Return the [X, Y] coordinate for the center point of the cell that contains the specified text.  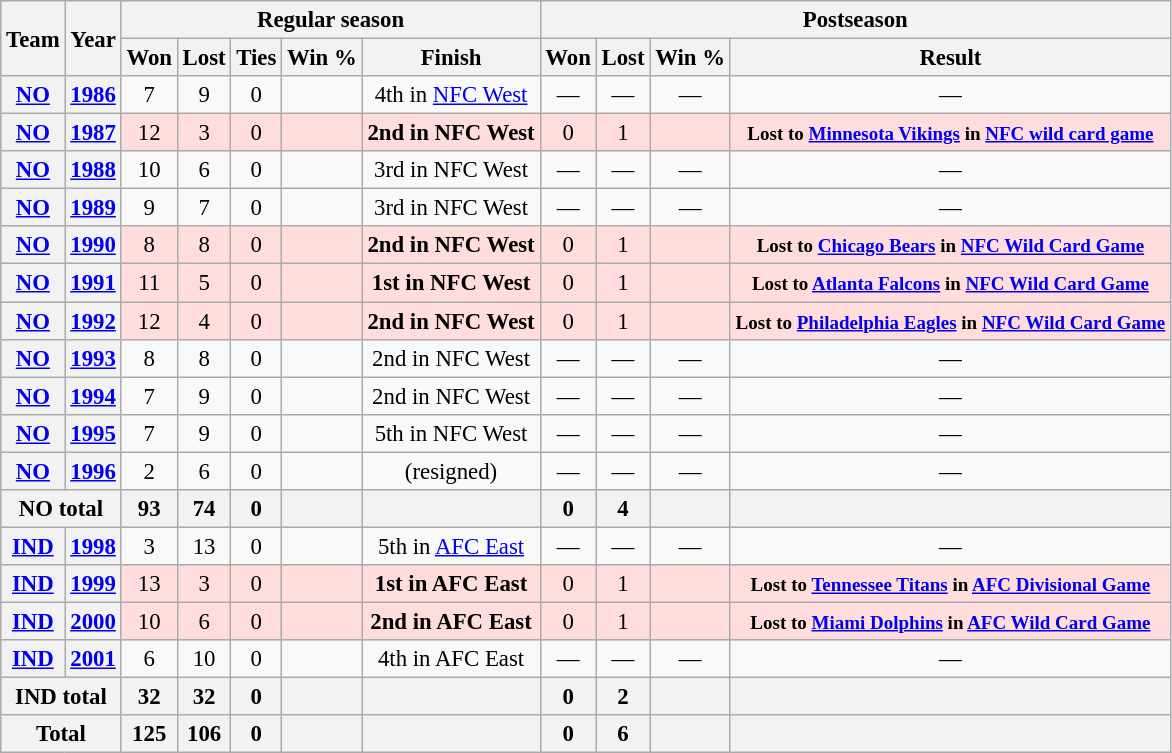
1992 [93, 321]
Lost to Chicago Bears in NFC Wild Card Game [950, 245]
1st in AFC East [451, 584]
5th in AFC East [451, 546]
1990 [93, 245]
1993 [93, 358]
Lost to Miami Dolphins in AFC Wild Card Game [950, 621]
2000 [93, 621]
1994 [93, 396]
Total [61, 734]
5 [204, 283]
93 [149, 509]
Lost to Philadelphia Eagles in NFC Wild Card Game [950, 321]
1st in NFC West [451, 283]
5th in NFC West [451, 433]
4th in NFC West [451, 95]
1986 [93, 95]
Year [93, 38]
4th in AFC East [451, 659]
1995 [93, 433]
1998 [93, 546]
125 [149, 734]
2001 [93, 659]
Result [950, 58]
IND total [61, 697]
1996 [93, 471]
Lost to Tennessee Titans in AFC Divisional Game [950, 584]
1988 [93, 170]
Postseason [856, 20]
106 [204, 734]
1991 [93, 283]
NO total [61, 509]
1999 [93, 584]
2nd in AFC East [451, 621]
Finish [451, 58]
(resigned) [451, 471]
Lost to Atlanta Falcons in NFC Wild Card Game [950, 283]
Lost to Minnesota Vikings in NFC wild card game [950, 133]
11 [149, 283]
Team [33, 38]
Ties [256, 58]
1987 [93, 133]
74 [204, 509]
1989 [93, 208]
Regular season [330, 20]
